Locate the cell with the specified text and output its (x, y) center coordinate. 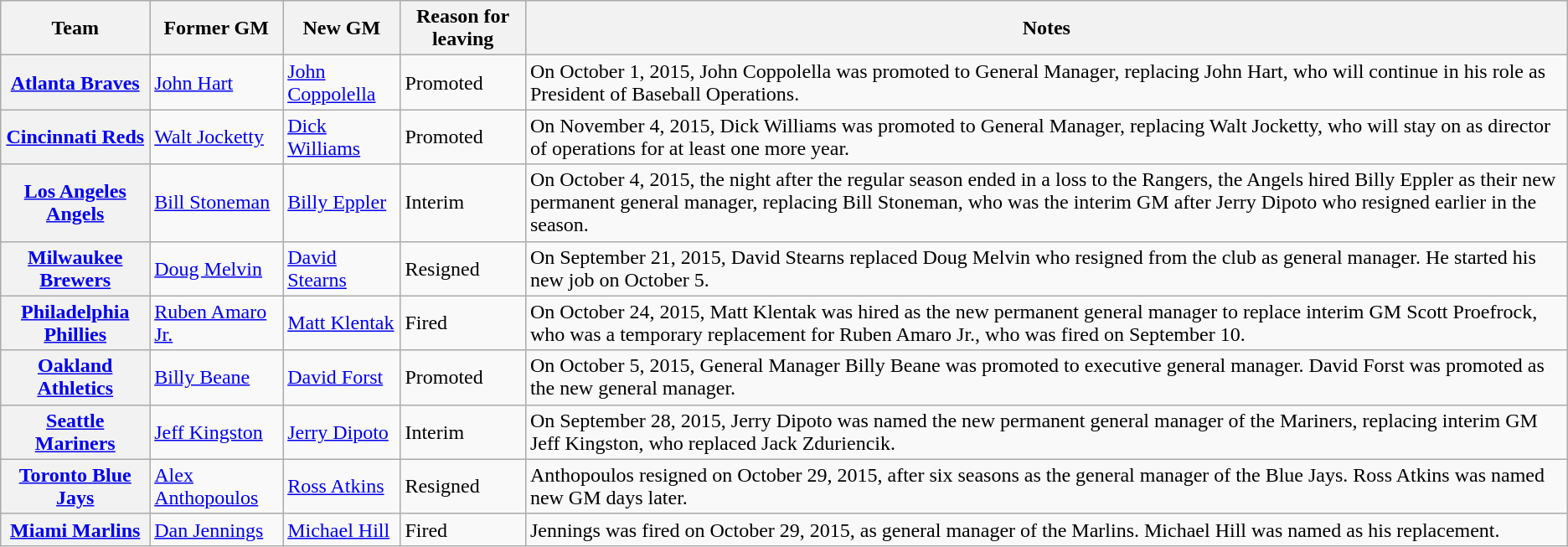
On September 21, 2015, David Stearns replaced Doug Melvin who resigned from the club as general manager. He started his new job on October 5. (1046, 268)
Reason for leaving (462, 28)
Anthopoulos resigned on October 29, 2015, after six seasons as the general manager of the Blue Jays. Ross Atkins was named new GM days later. (1046, 486)
Dan Jennings (216, 529)
David Stearns (342, 268)
Jennings was fired on October 29, 2015, as general manager of the Marlins. Michael Hill was named as his replacement. (1046, 529)
Walt Jocketty (216, 137)
Miami Marlins (75, 529)
Michael Hill (342, 529)
Ruben Amaro Jr. (216, 323)
Toronto Blue Jays (75, 486)
Ross Atkins (342, 486)
Oakland Athletics (75, 377)
New GM (342, 28)
John Coppolella (342, 82)
Billy Beane (216, 377)
John Hart (216, 82)
Jeff Kingston (216, 432)
Doug Melvin (216, 268)
Former GM (216, 28)
Notes (1046, 28)
On October 5, 2015, General Manager Billy Beane was promoted to executive general manager. David Forst was promoted as the new general manager. (1046, 377)
David Forst (342, 377)
Seattle Mariners (75, 432)
Atlanta Braves (75, 82)
Milwaukee Brewers (75, 268)
Matt Klentak (342, 323)
Billy Eppler (342, 203)
Los Angeles Angels (75, 203)
Alex Anthopoulos (216, 486)
Jerry Dipoto (342, 432)
Philadelphia Phillies (75, 323)
Team (75, 28)
Dick Williams (342, 137)
Bill Stoneman (216, 203)
Cincinnati Reds (75, 137)
